Find where the given text appears and provide that cell's center as (x, y) coordinate. 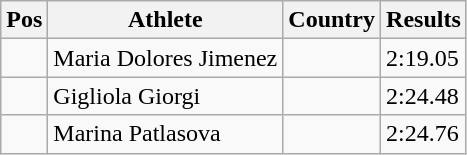
Maria Dolores Jimenez (166, 58)
2:24.48 (424, 96)
Athlete (166, 20)
Results (424, 20)
2:19.05 (424, 58)
Marina Patlasova (166, 134)
Gigliola Giorgi (166, 96)
2:24.76 (424, 134)
Country (332, 20)
Pos (24, 20)
